Locate the cell with the specified text and output its (x, y) center coordinate. 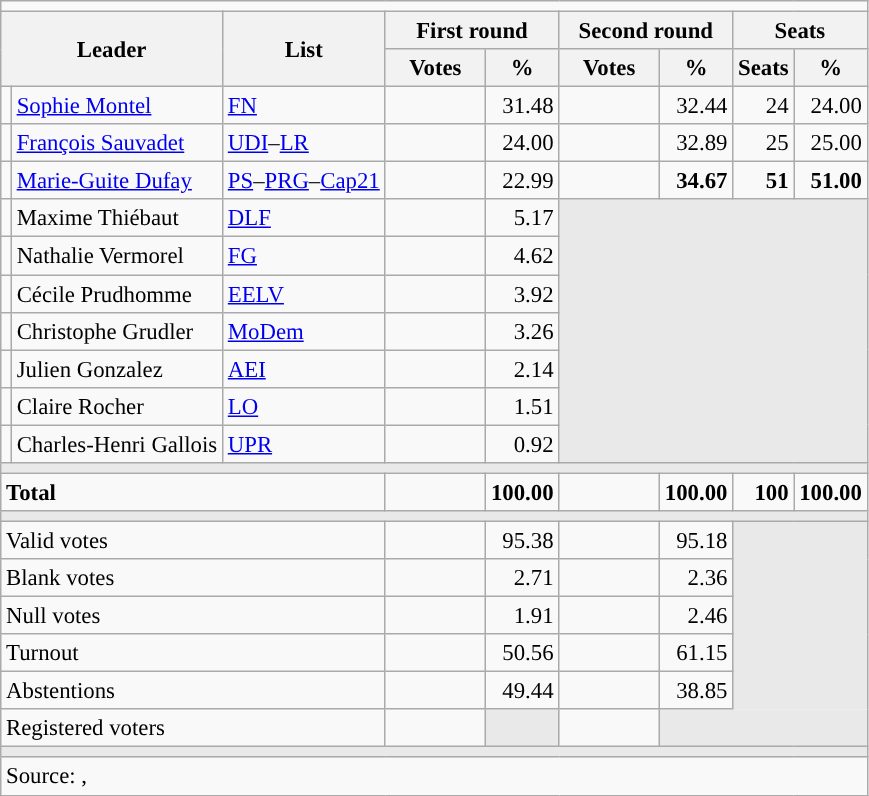
PS–PRG–Cap21 (304, 181)
Marie-Guite Dufay (116, 181)
3.92 (522, 294)
DLF (304, 219)
First round (472, 31)
Maxime Thiébaut (116, 219)
2.46 (696, 616)
Total (193, 492)
AEI (304, 369)
32.44 (696, 106)
100 (764, 492)
4.62 (522, 256)
2.71 (522, 578)
MoDem (304, 331)
Nathalie Vermorel (116, 256)
25 (764, 143)
UDI–LR (304, 143)
UPR (304, 444)
Second round (646, 31)
List (304, 50)
Valid votes (193, 540)
5.17 (522, 219)
0.92 (522, 444)
51 (764, 181)
LO (304, 406)
2.36 (696, 578)
95.38 (522, 540)
FG (304, 256)
Abstentions (193, 691)
61.15 (696, 653)
Sophie Montel (116, 106)
24 (764, 106)
Cécile Prudhomme (116, 294)
50.56 (522, 653)
Turnout (193, 653)
EELV (304, 294)
2.14 (522, 369)
François Sauvadet (116, 143)
FN (304, 106)
Julien Gonzalez (116, 369)
Christophe Grudler (116, 331)
32.89 (696, 143)
Registered voters (193, 728)
95.18 (696, 540)
1.91 (522, 616)
51.00 (830, 181)
Charles-Henri Gallois (116, 444)
1.51 (522, 406)
22.99 (522, 181)
Claire Rocher (116, 406)
Source: , (434, 777)
Leader (112, 50)
49.44 (522, 691)
25.00 (830, 143)
34.67 (696, 181)
38.85 (696, 691)
Blank votes (193, 578)
31.48 (522, 106)
Null votes (193, 616)
3.26 (522, 331)
